Extract the (x, y) coordinate from the center of the cell holding the provided text.  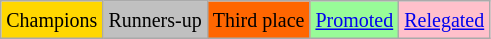
Champions (52, 20)
Promoted (354, 20)
Third place (258, 20)
Runners-up (155, 20)
Relegated (444, 20)
